Output the [x, y] coordinate of the center of the cell containing the given text.  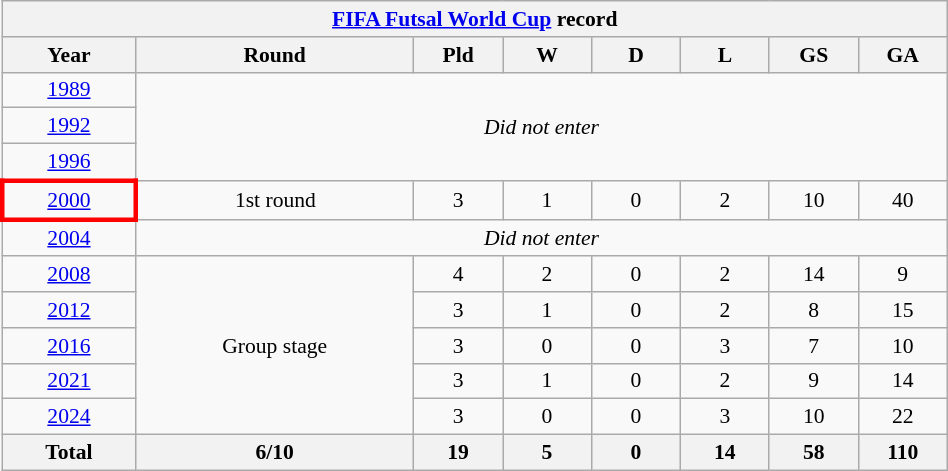
GA [902, 55]
Group stage [275, 346]
Round [275, 55]
GS [814, 55]
1996 [68, 162]
W [548, 55]
Year [68, 55]
4 [458, 275]
40 [902, 200]
2016 [68, 346]
1st round [275, 200]
L [724, 55]
2012 [68, 310]
2004 [68, 238]
7 [814, 346]
22 [902, 417]
15 [902, 310]
19 [458, 453]
2021 [68, 381]
1989 [68, 90]
58 [814, 453]
1992 [68, 126]
2008 [68, 275]
D [636, 55]
2024 [68, 417]
8 [814, 310]
FIFA Futsal World Cup record [474, 19]
2000 [68, 200]
Pld [458, 55]
110 [902, 453]
Total [68, 453]
5 [548, 453]
6/10 [275, 453]
